From the cell containing the given text, extract its center point as [X, Y] coordinate. 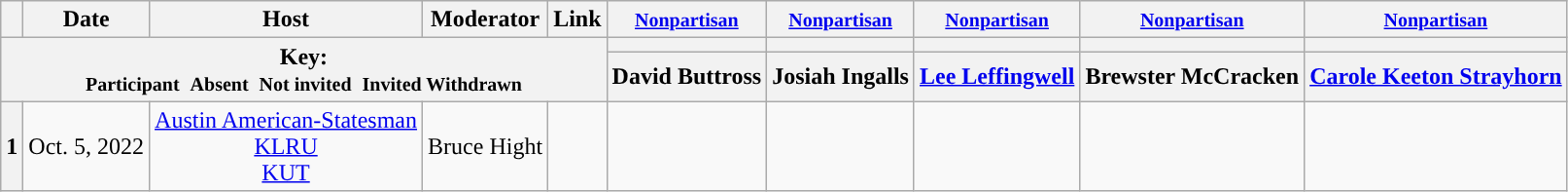
Key: Participant Absent Not invited Invited Withdrawn [303, 70]
Bruce Hight [486, 146]
Date [87, 19]
Austin American-StatesmanKLRUKUT [286, 146]
Josiah Ingalls [841, 76]
1 [12, 146]
Oct. 5, 2022 [87, 146]
Lee Leffingwell [996, 76]
Moderator [486, 19]
Host [286, 19]
David Buttross [686, 76]
Carole Keeton Strayhorn [1437, 76]
Brewster McCracken [1192, 76]
Link [577, 19]
